Pinpoint the cell where the given text exists, returning its [x, y] midpoint coordinate. 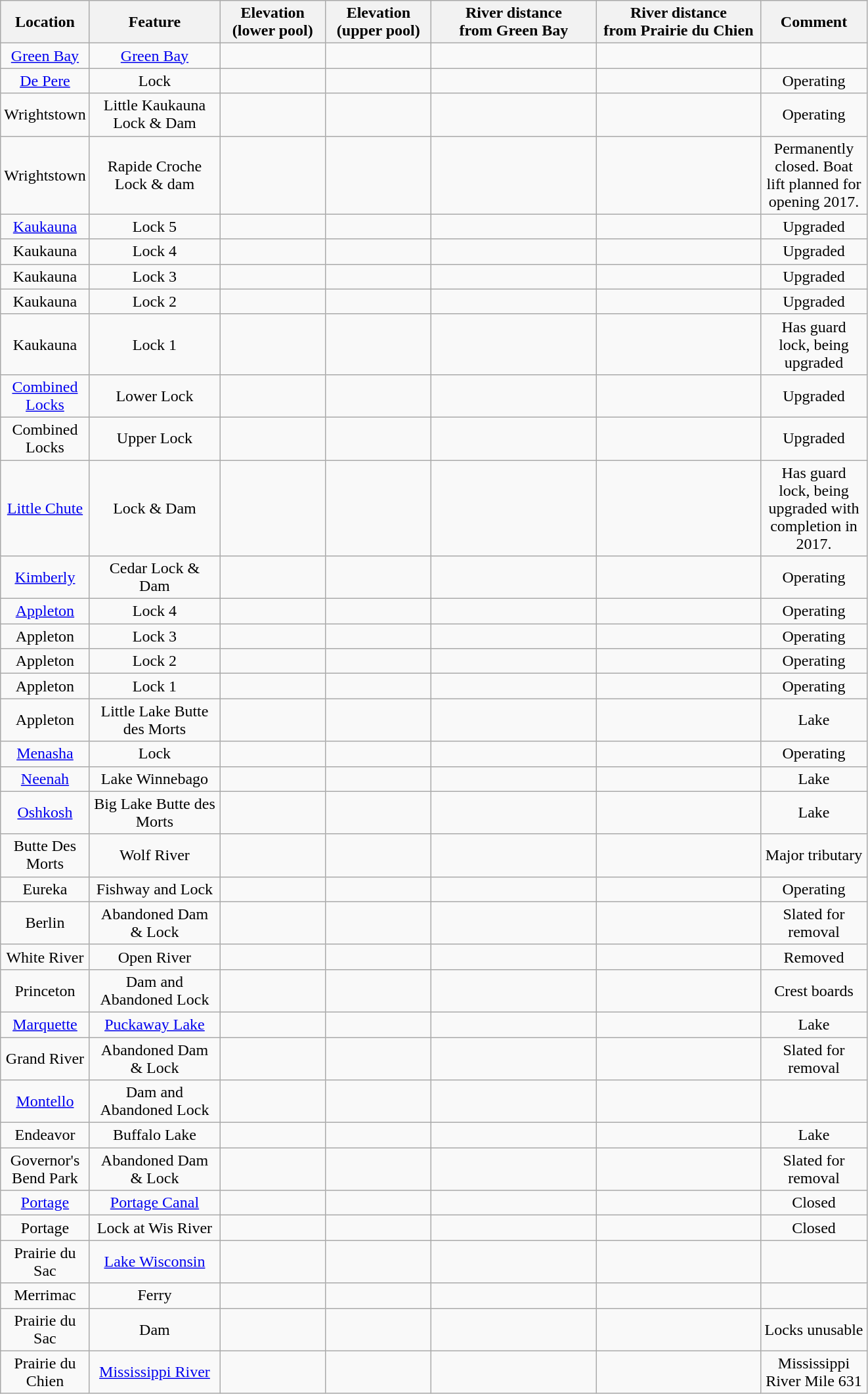
Endeavor [45, 1135]
Little Lake Butte des Morts [155, 720]
Has guard lock, being upgraded with completion in 2017. [814, 508]
Elevation(upper pool) [378, 22]
Princeton [45, 990]
Big Lake Butte des Morts [155, 813]
Montello [45, 1102]
Mississippi River Mile 631 [814, 1372]
Lock 5 [155, 227]
Lock at Wis River [155, 1228]
Major tributary [814, 855]
Puckaway Lake [155, 1024]
Fishway and Lock [155, 889]
Locks unusable [814, 1329]
Grand River [45, 1058]
Location [45, 22]
Has guard lock, being upgraded [814, 344]
Menasha [45, 754]
Dam [155, 1329]
River distancefrom Prairie du Chien [679, 22]
Lake Wisconsin [155, 1262]
Little Chute [45, 508]
Permanently closed. Boat lift planned for opening 2017. [814, 175]
Rapide Croche Lock & dam [155, 175]
Mississippi River [155, 1372]
Removed [814, 957]
Cedar Lock & Dam [155, 578]
Wolf River [155, 855]
Ferry [155, 1296]
Kimberly [45, 578]
White River [45, 957]
Oshkosh [45, 813]
Open River [155, 957]
Eureka [45, 889]
Little Kaukauna Lock & Dam [155, 114]
Portage Canal [155, 1203]
River distancefrom Green Bay [513, 22]
De Pere [45, 81]
Upper Lock [155, 439]
Buffalo Lake [155, 1135]
Feature [155, 22]
Lake Winnebago [155, 779]
Governor's Bend Park [45, 1169]
Butte Des Morts [45, 855]
Neenah [45, 779]
Prairie du Chien [45, 1372]
Merrimac [45, 1296]
Comment [814, 22]
Berlin [45, 923]
Lock & Dam [155, 508]
Elevation(lower pool) [273, 22]
Lower Lock [155, 395]
Crest boards [814, 990]
Marquette [45, 1024]
